Provide the [x, y] coordinate of the cell's center where the given text is located.  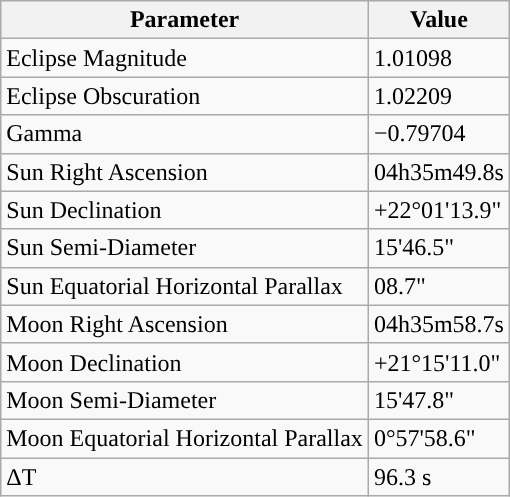
96.3 s [438, 477]
Sun Declination [185, 210]
Sun Semi-Diameter [185, 248]
Moon Right Ascension [185, 324]
Sun Right Ascension [185, 172]
Moon Semi-Diameter [185, 400]
Eclipse Magnitude [185, 58]
04h35m58.7s [438, 324]
Sun Equatorial Horizontal Parallax [185, 286]
08.7" [438, 286]
15'47.8" [438, 400]
Gamma [185, 134]
1.02209 [438, 96]
Value [438, 20]
Moon Equatorial Horizontal Parallax [185, 438]
0°57'58.6" [438, 438]
−0.79704 [438, 134]
15'46.5" [438, 248]
Parameter [185, 20]
+22°01'13.9" [438, 210]
Eclipse Obscuration [185, 96]
Moon Declination [185, 362]
ΔT [185, 477]
04h35m49.8s [438, 172]
+21°15'11.0" [438, 362]
1.01098 [438, 58]
